Scan for the cell matching the given text and deliver its (x, y) coordinate at center. 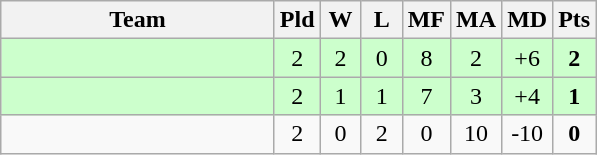
3 (476, 96)
MA (476, 20)
L (382, 20)
-10 (528, 134)
+6 (528, 58)
Team (138, 20)
W (340, 20)
MD (528, 20)
10 (476, 134)
8 (426, 58)
7 (426, 96)
Pld (297, 20)
MF (426, 20)
Pts (574, 20)
+4 (528, 96)
